Determine the [x, y] coordinate at the center of the cell enclosing the given text.  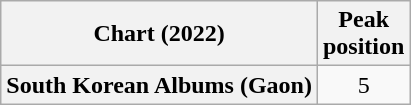
South Korean Albums (Gaon) [160, 85]
Peakposition [363, 34]
5 [363, 85]
Chart (2022) [160, 34]
